Return (X, Y) of the center of cell containing provided text 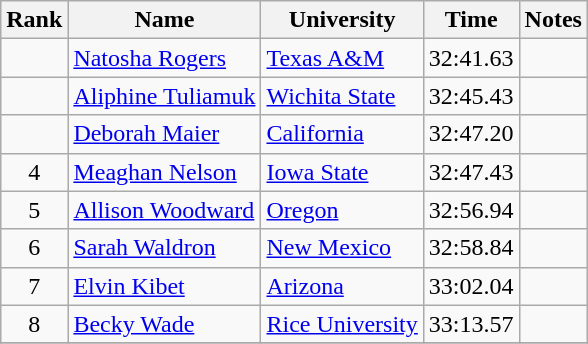
Becky Wade (164, 324)
Meaghan Nelson (164, 172)
8 (34, 324)
6 (34, 248)
Name (164, 20)
33:02.04 (471, 286)
Deborah Maier (164, 134)
Sarah Waldron (164, 248)
Elvin Kibet (164, 286)
Time (471, 20)
Natosha Rogers (164, 58)
Notes (553, 20)
Aliphine Tuliamuk (164, 96)
5 (34, 210)
Rank (34, 20)
32:45.43 (471, 96)
Iowa State (342, 172)
32:47.43 (471, 172)
University (342, 20)
Wichita State (342, 96)
Rice University (342, 324)
Arizona (342, 286)
4 (34, 172)
32:58.84 (471, 248)
32:56.94 (471, 210)
33:13.57 (471, 324)
California (342, 134)
32:47.20 (471, 134)
7 (34, 286)
Oregon (342, 210)
32:41.63 (471, 58)
Texas A&M (342, 58)
New Mexico (342, 248)
Allison Woodward (164, 210)
